From the cell containing the given text, extract its center point as [X, Y] coordinate. 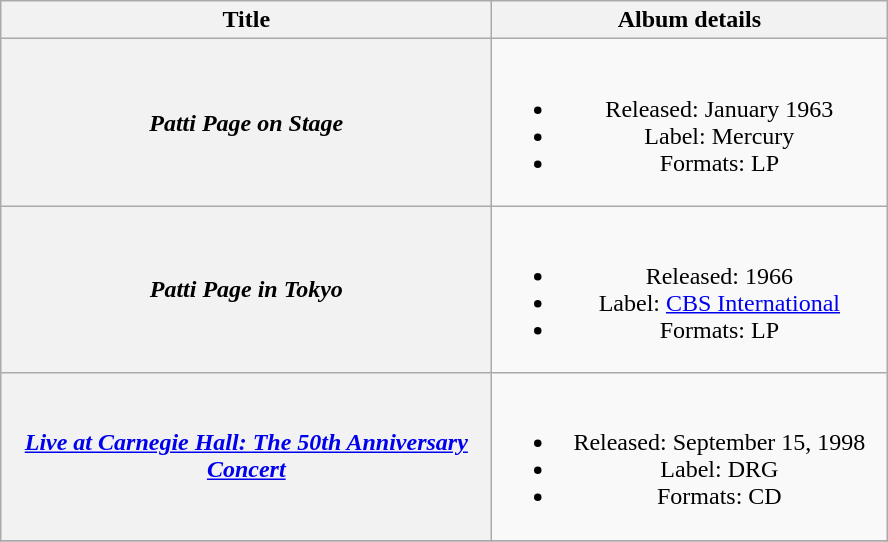
Patti Page on Stage [246, 122]
Title [246, 20]
Live at Carnegie Hall: The 50th Anniversary Concert [246, 456]
Patti Page in Tokyo [246, 290]
Released: January 1963Label: MercuryFormats: LP [690, 122]
Album details [690, 20]
Released: 1966Label: CBS InternationalFormats: LP [690, 290]
Released: September 15, 1998Label: DRGFormats: CD [690, 456]
